Return the [X, Y] coordinate for the center point of the cell that contains the specified text.  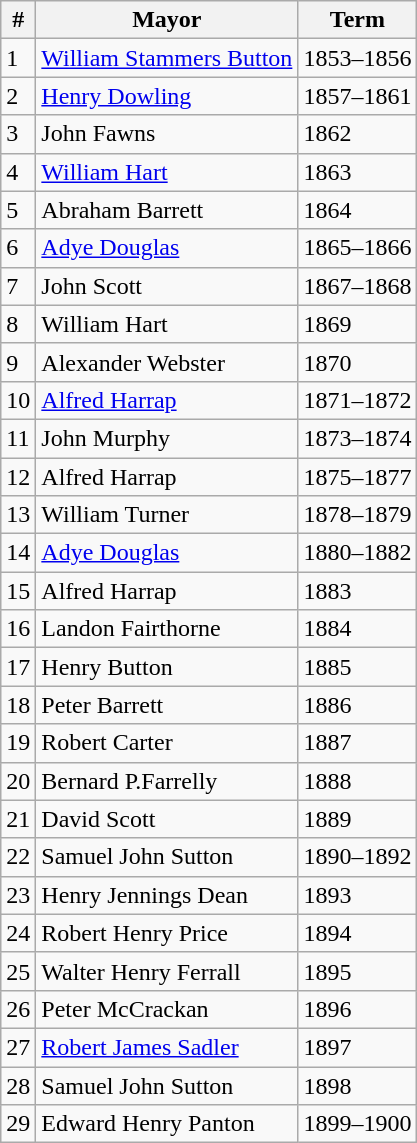
1883 [358, 591]
1889 [358, 819]
Bernard P.Farrelly [167, 781]
12 [18, 477]
1890–1892 [358, 857]
19 [18, 743]
4 [18, 172]
Landon Fairthorne [167, 629]
John Murphy [167, 438]
21 [18, 819]
20 [18, 781]
28 [18, 1085]
Alexander Webster [167, 362]
3 [18, 134]
Peter Barrett [167, 705]
Mayor [167, 20]
6 [18, 248]
8 [18, 324]
Henry Button [167, 667]
11 [18, 438]
24 [18, 933]
1869 [358, 324]
1880–1882 [358, 553]
23 [18, 895]
17 [18, 667]
1885 [358, 667]
1871–1872 [358, 400]
1884 [358, 629]
William Stammers Button [167, 58]
Peter McCrackan [167, 1009]
Robert James Sadler [167, 1047]
16 [18, 629]
2 [18, 96]
William Turner [167, 515]
1887 [358, 743]
1867–1868 [358, 286]
Abraham Barrett [167, 210]
1875–1877 [358, 477]
26 [18, 1009]
Henry Jennings Dean [167, 895]
15 [18, 591]
10 [18, 400]
1895 [358, 971]
1898 [358, 1085]
1857–1861 [358, 96]
29 [18, 1124]
1896 [358, 1009]
1893 [358, 895]
1897 [358, 1047]
25 [18, 971]
Robert Carter [167, 743]
1 [18, 58]
Term [358, 20]
1865–1866 [358, 248]
1878–1879 [358, 515]
1873–1874 [358, 438]
27 [18, 1047]
David Scott [167, 819]
John Fawns [167, 134]
John Scott [167, 286]
14 [18, 553]
13 [18, 515]
Henry Dowling [167, 96]
22 [18, 857]
1888 [358, 781]
# [18, 20]
Edward Henry Panton [167, 1124]
Walter Henry Ferrall [167, 971]
Robert Henry Price [167, 933]
1894 [358, 933]
1862 [358, 134]
1870 [358, 362]
18 [18, 705]
1899–1900 [358, 1124]
1863 [358, 172]
5 [18, 210]
1864 [358, 210]
9 [18, 362]
1886 [358, 705]
1853–1856 [358, 58]
7 [18, 286]
